Identify which cell holds the provided text, then report its [x, y] central coordinate. 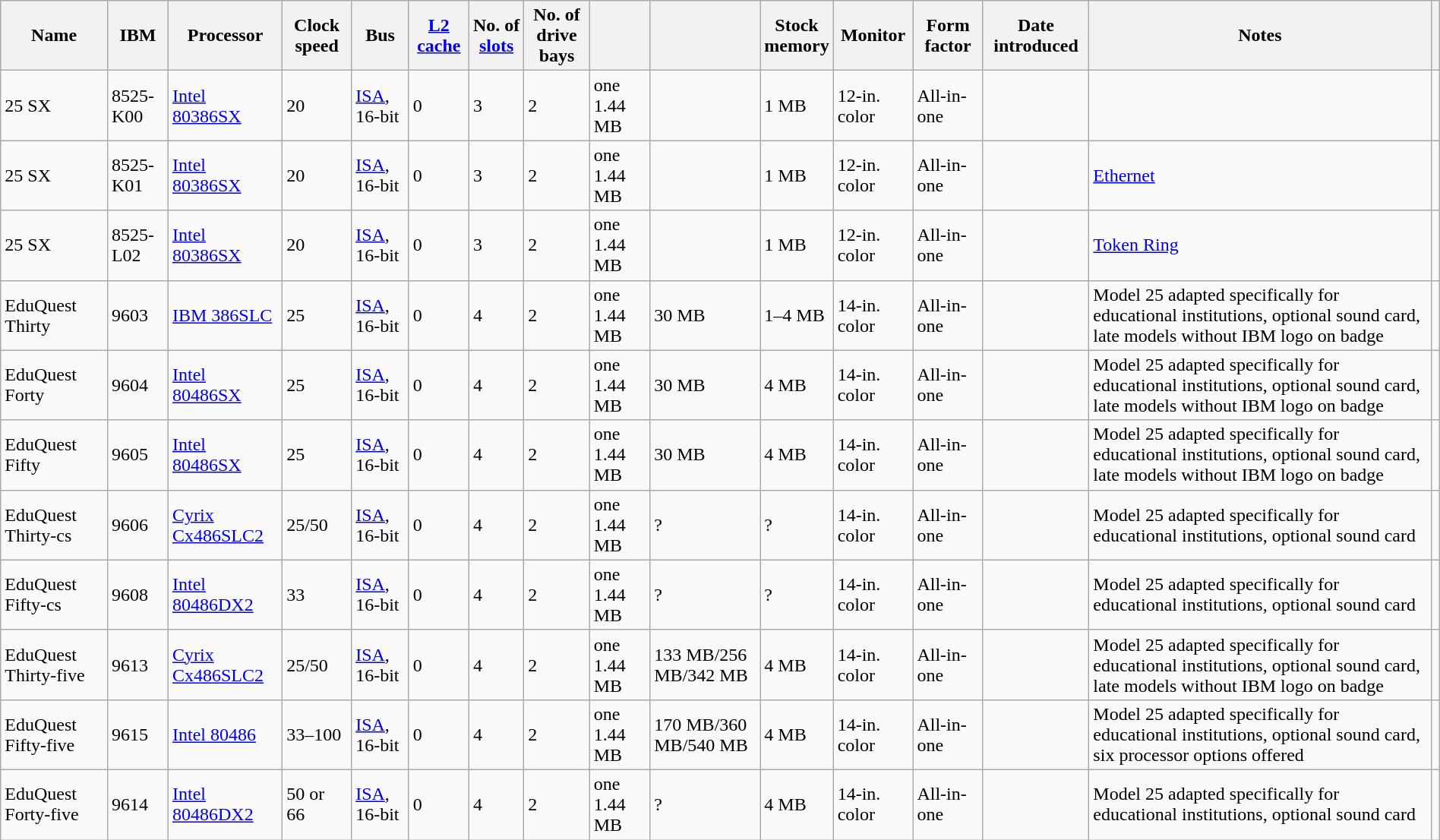
EduQuest Fifty-five [55, 734]
8525-L02 [137, 245]
50 or 66 [317, 804]
9614 [137, 804]
Token Ring [1260, 245]
Bus [381, 36]
EduQuest Fifty-cs [55, 595]
Stockmemory [797, 36]
9608 [137, 595]
Ethernet [1260, 175]
Model 25 adapted specifically for educational institutions, optional sound card, six processor options offered [1260, 734]
8525-K00 [137, 106]
Processor [225, 36]
Notes [1260, 36]
L2 cache [439, 36]
EduQuest Thirty-five [55, 665]
EduQuest Thirty [55, 315]
Name [55, 36]
EduQuest Thirty-cs [55, 525]
33–100 [317, 734]
1–4 MB [797, 315]
Clock speed [317, 36]
170 MB/360 MB/540 MB [705, 734]
9603 [137, 315]
EduQuest Forty-five [55, 804]
33 [317, 595]
Form factor [948, 36]
133 MB/256 MB/342 MB [705, 665]
8525-K01 [137, 175]
EduQuest Forty [55, 385]
9604 [137, 385]
EduQuest Fifty [55, 455]
No. ofslots [496, 36]
9605 [137, 455]
Date introduced [1036, 36]
Monitor [873, 36]
9613 [137, 665]
9606 [137, 525]
IBM [137, 36]
IBM 386SLC [225, 315]
9615 [137, 734]
No. ofdrive bays [557, 36]
Intel 80486 [225, 734]
